Extract the [X, Y] coordinate from the center of the cell holding the provided text.  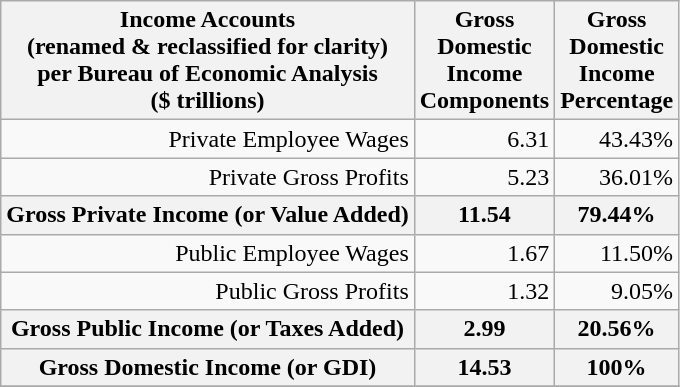
Public Gross Profits [208, 291]
20.56% [617, 329]
2.99 [484, 329]
GrossDomesticIncomeComponents [484, 60]
5.23 [484, 177]
79.44% [617, 215]
14.53 [484, 367]
Gross Domestic Income (or GDI) [208, 367]
Income Accounts(renamed & reclassified for clarity)per Bureau of Economic Analysis($ trillions) [208, 60]
11.50% [617, 253]
Private Gross Profits [208, 177]
100% [617, 367]
GrossDomesticIncomePercentage [617, 60]
1.32 [484, 291]
1.67 [484, 253]
43.43% [617, 139]
9.05% [617, 291]
Private Employee Wages [208, 139]
Public Employee Wages [208, 253]
6.31 [484, 139]
Gross Public Income (or Taxes Added) [208, 329]
11.54 [484, 215]
Gross Private Income (or Value Added) [208, 215]
36.01% [617, 177]
